Detect which cell encompasses the target text, then output its [x, y] center coordinate. 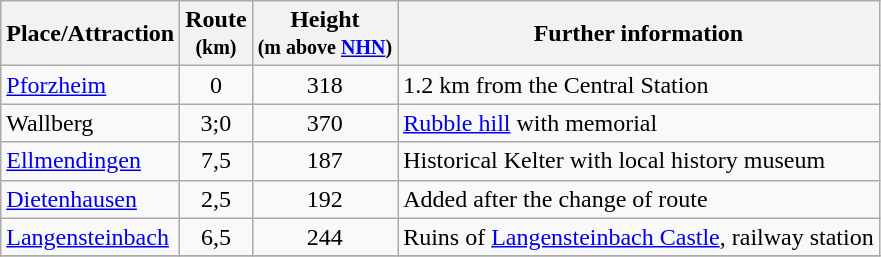
0 [216, 85]
Historical Kelter with local history museum [639, 161]
Ruins of Langensteinbach Castle, railway station [639, 237]
Added after the change of route [639, 199]
187 [324, 161]
2,5 [216, 199]
Langensteinbach [90, 237]
6,5 [216, 237]
3;0 [216, 123]
Place/Attraction [90, 34]
Wallberg [90, 123]
Further information [639, 34]
192 [324, 199]
370 [324, 123]
Ellmendingen [90, 161]
Route (km) [216, 34]
Pforzheim [90, 85]
7,5 [216, 161]
318 [324, 85]
Rubble hill with memorial [639, 123]
Height (m above NHN) [324, 34]
1.2 km from the Central Station [639, 85]
244 [324, 237]
Dietenhausen [90, 199]
